Return (x, y) of the center of cell containing provided text 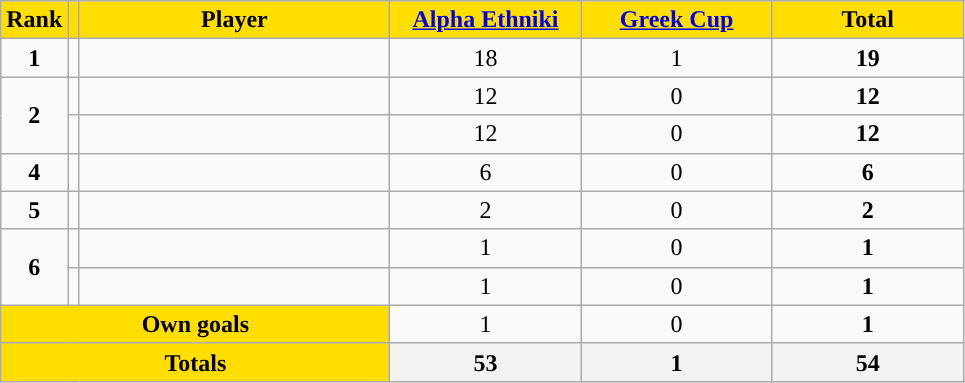
5 (34, 210)
Greek Cup (676, 20)
Total (868, 20)
18 (486, 58)
Own goals (196, 324)
19 (868, 58)
Rank (34, 20)
Totals (196, 362)
Player (234, 20)
54 (868, 362)
Alpha Ethniki (486, 20)
53 (486, 362)
4 (34, 172)
